For the text-containing cell, return its midpoint in [X, Y] coordinate format. 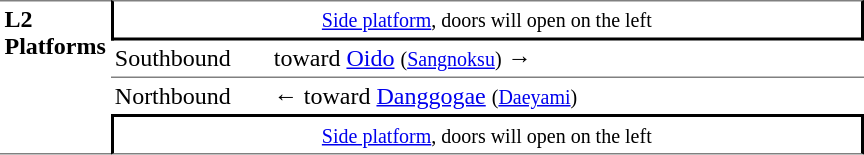
L2Platforms [55, 77]
Northbound [190, 95]
toward Oido (Sangnoksu) → [566, 58]
← toward Danggogae (Daeyami) [566, 95]
Southbound [190, 58]
